For the text-containing cell, return its midpoint in [X, Y] coordinate format. 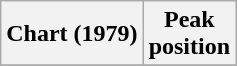
Peakposition [189, 34]
Chart (1979) [72, 34]
